Output the [x, y] coordinate of the center of the cell containing the given text.  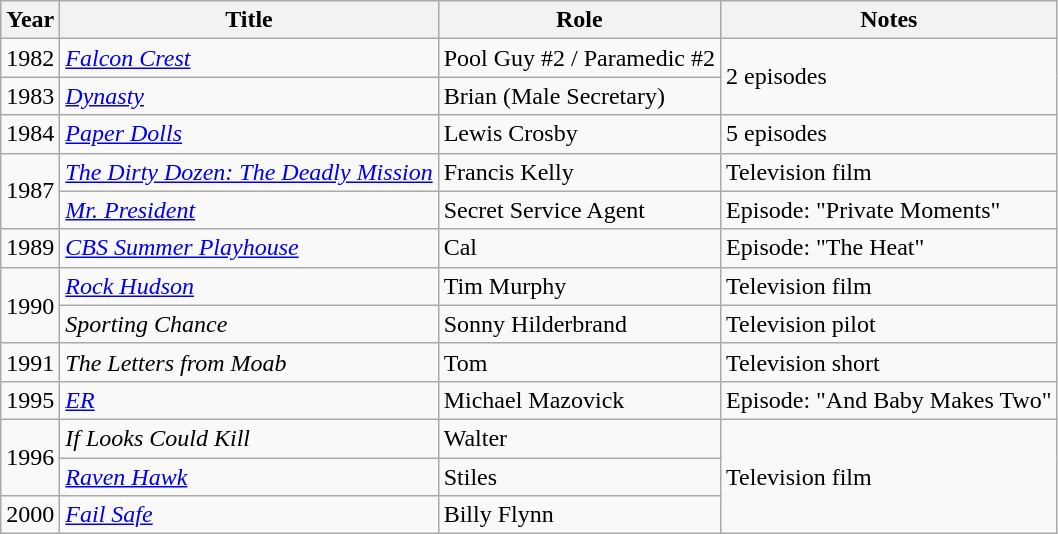
1989 [30, 248]
Brian (Male Secretary) [579, 96]
2000 [30, 515]
1984 [30, 134]
Secret Service Agent [579, 210]
Sporting Chance [249, 324]
Walter [579, 438]
Episode: "And Baby Makes Two" [890, 400]
Stiles [579, 477]
1983 [30, 96]
Lewis Crosby [579, 134]
1996 [30, 457]
Notes [890, 20]
Title [249, 20]
Francis Kelly [579, 172]
Role [579, 20]
If Looks Could Kill [249, 438]
Falcon Crest [249, 58]
Fail Safe [249, 515]
1982 [30, 58]
Television pilot [890, 324]
Dynasty [249, 96]
The Letters from Moab [249, 362]
5 episodes [890, 134]
Paper Dolls [249, 134]
Television short [890, 362]
Billy Flynn [579, 515]
Raven Hawk [249, 477]
Michael Mazovick [579, 400]
Mr. President [249, 210]
Rock Hudson [249, 286]
Tom [579, 362]
1991 [30, 362]
Episode: "Private Moments" [890, 210]
Episode: "The Heat" [890, 248]
1995 [30, 400]
2 episodes [890, 77]
Sonny Hilderbrand [579, 324]
Pool Guy #2 / Paramedic #2 [579, 58]
Year [30, 20]
1990 [30, 305]
Cal [579, 248]
1987 [30, 191]
Tim Murphy [579, 286]
ER [249, 400]
The Dirty Dozen: The Deadly Mission [249, 172]
CBS Summer Playhouse [249, 248]
